Determine the [x, y] coordinate at the center of the cell enclosing the given text.  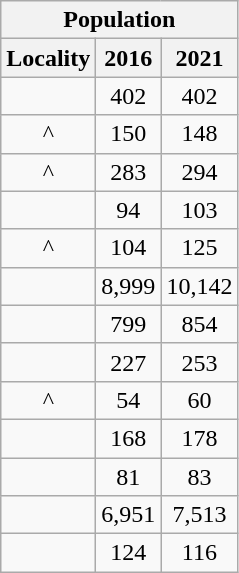
10,142 [200, 286]
854 [200, 324]
283 [128, 172]
294 [200, 172]
2016 [128, 58]
6,951 [128, 515]
124 [128, 553]
94 [128, 210]
Locality [48, 58]
81 [128, 477]
7,513 [200, 515]
2021 [200, 58]
125 [200, 248]
60 [200, 400]
253 [200, 362]
148 [200, 134]
8,999 [128, 286]
227 [128, 362]
150 [128, 134]
116 [200, 553]
178 [200, 438]
168 [128, 438]
54 [128, 400]
104 [128, 248]
Population [120, 20]
83 [200, 477]
103 [200, 210]
799 [128, 324]
